Provide the [X, Y] coordinate of the cell's center where the given text is located.  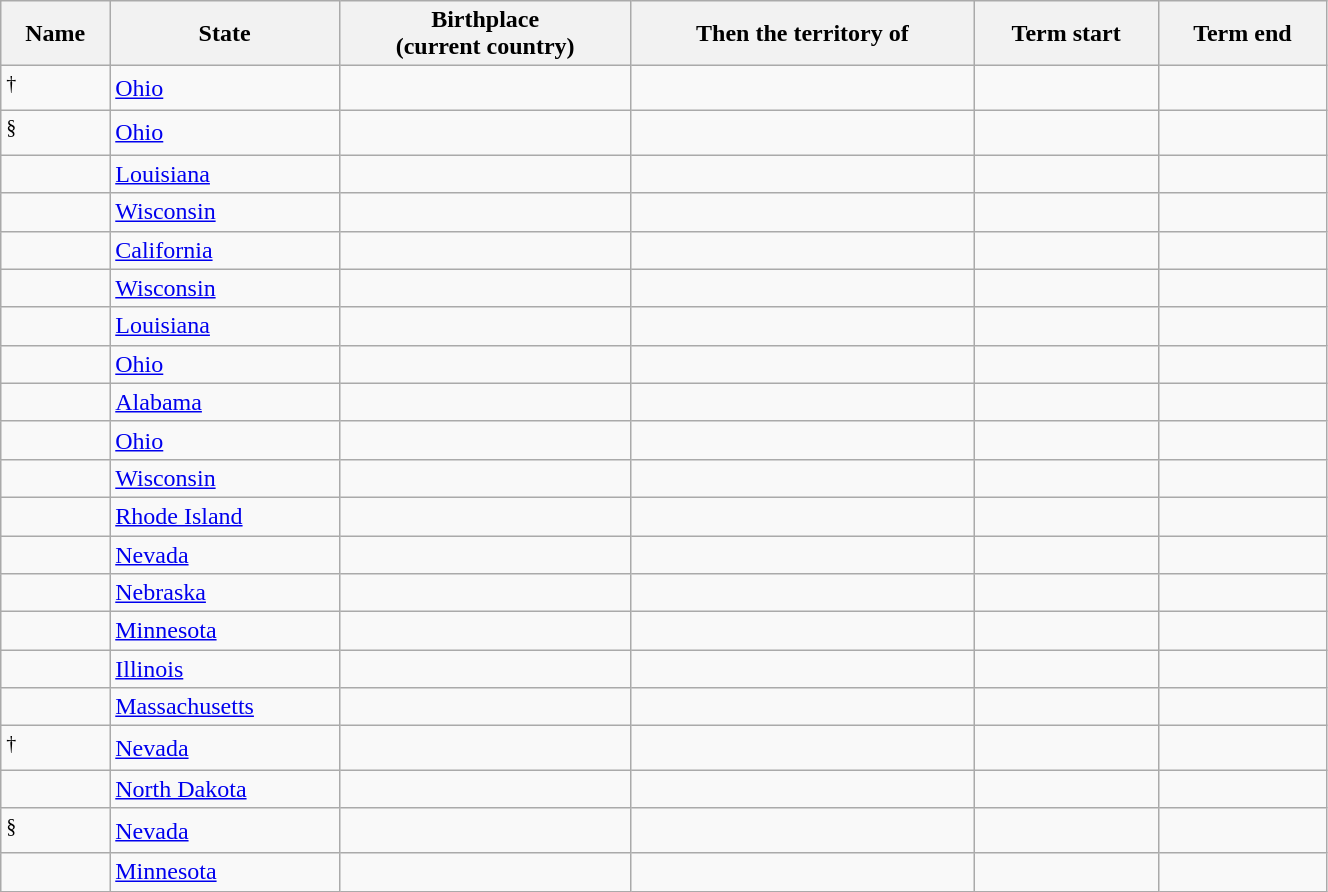
California [225, 250]
North Dakota [225, 789]
Nebraska [225, 593]
Birthplace (current country) [484, 34]
Name [56, 34]
Alabama [225, 402]
Illinois [225, 669]
Massachusetts [225, 707]
Rhode Island [225, 516]
State [225, 34]
Term start [1066, 34]
Term end [1242, 34]
Then the territory of [802, 34]
